Detect which cell encompasses the target text, then output its (x, y) center coordinate. 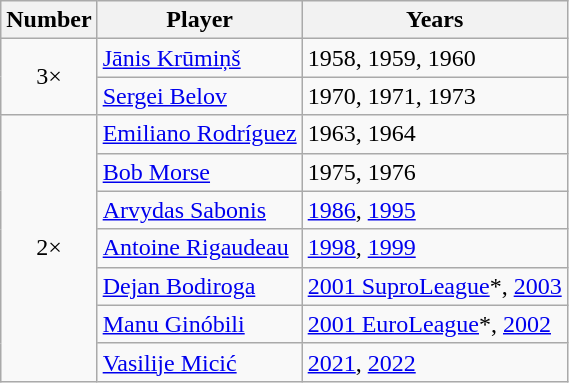
Years (434, 20)
1958, 1959, 1960 (434, 58)
Dejan Bodiroga (200, 286)
2001 EuroLeague*, 2002 (434, 324)
Sergei Belov (200, 96)
1970, 1971, 1973 (434, 96)
Arvydas Sabonis (200, 210)
2× (49, 248)
Bob Morse (200, 172)
Jānis Krūmiņš (200, 58)
3× (49, 77)
2001 SuproLeague*, 2003 (434, 286)
Manu Ginóbili (200, 324)
2021, 2022 (434, 362)
Number (49, 20)
1986, 1995 (434, 210)
Player (200, 20)
1963, 1964 (434, 134)
Antoine Rigaudeau (200, 248)
Emiliano Rodríguez (200, 134)
Vasilije Micić (200, 362)
1998, 1999 (434, 248)
1975, 1976 (434, 172)
